From the cell containing the given text, extract its center point as [x, y] coordinate. 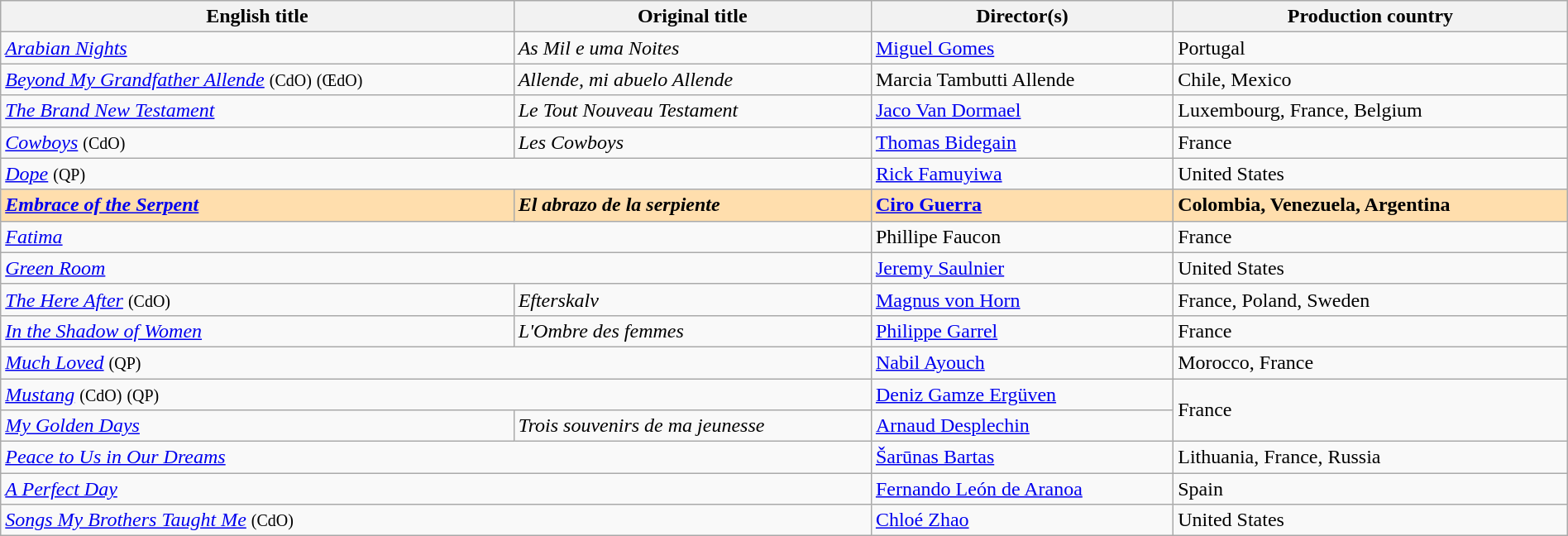
Nabil Ayouch [1022, 362]
Beyond My Grandfather Allende (CdO) (ŒdO) [257, 79]
Trois souvenirs de ma jeunesse [692, 426]
In the Shadow of Women [257, 331]
Green Room [437, 268]
Chile, Mexico [1371, 79]
Spain [1371, 489]
My Golden Days [257, 426]
The Here After (CdO) [257, 299]
Les Cowboys [692, 142]
Allende, mi abuelo Allende [692, 79]
Lithuania, France, Russia [1371, 457]
Colombia, Venezuela, Argentina [1371, 205]
Songs My Brothers Taught Me (CdO) [437, 520]
Thomas Bidegain [1022, 142]
Cowboys (CdO) [257, 142]
Original title [692, 17]
Miguel Gomes [1022, 48]
Much Loved (QP) [437, 362]
The Brand New Testament [257, 111]
Jaco Van Dormael [1022, 111]
Fernando León de Aranoa [1022, 489]
El abrazo de la serpiente [692, 205]
Šarūnas Bartas [1022, 457]
Philippe Garrel [1022, 331]
Luxembourg, France, Belgium [1371, 111]
France, Poland, Sweden [1371, 299]
Phillipe Faucon [1022, 237]
Director(s) [1022, 17]
Arnaud Desplechin [1022, 426]
Peace to Us in Our Dreams [437, 457]
Magnus von Horn [1022, 299]
Deniz Gamze Ergüven [1022, 395]
Dope (QP) [437, 174]
As Mil e uma Noites [692, 48]
L'Ombre des femmes [692, 331]
Ciro Guerra [1022, 205]
A Perfect Day [437, 489]
Production country [1371, 17]
Rick Famuyiwa [1022, 174]
Mustang (CdO) (QP) [437, 395]
Le Tout Nouveau Testament [692, 111]
Fatima [437, 237]
English title [257, 17]
Portugal [1371, 48]
Morocco, France [1371, 362]
Efterskalv [692, 299]
Embrace of the Serpent [257, 205]
Jeremy Saulnier [1022, 268]
Marcia Tambutti Allende [1022, 79]
Chloé Zhao [1022, 520]
Arabian Nights [257, 48]
